Capture the cell that displays the provided text and extract its (x, y) central coordinate. 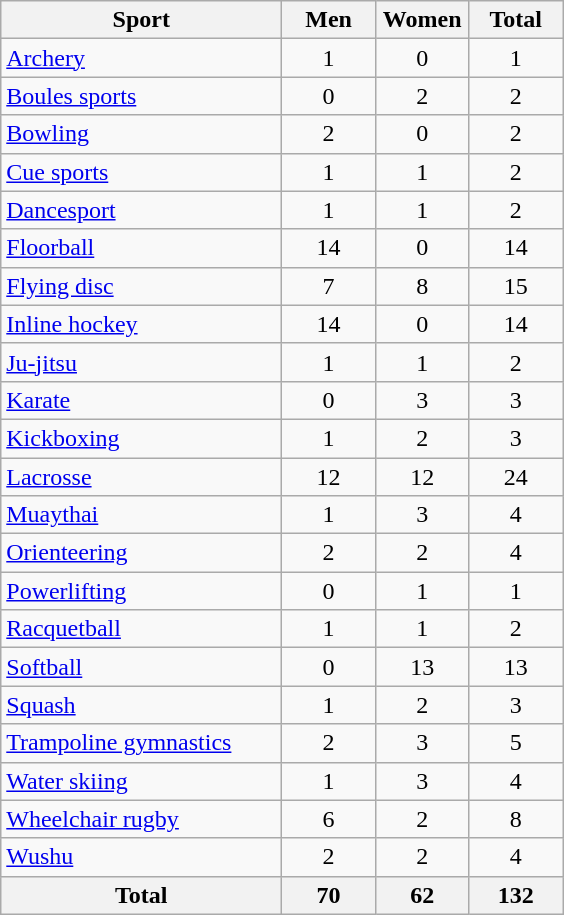
Water skiing (142, 781)
132 (516, 895)
Trampoline gymnastics (142, 743)
Boules sports (142, 96)
5 (516, 743)
Cue sports (142, 172)
Wushu (142, 857)
Squash (142, 705)
Kickboxing (142, 438)
Powerlifting (142, 591)
Softball (142, 667)
Inline hockey (142, 324)
62 (422, 895)
Flying disc (142, 286)
Orienteering (142, 553)
Wheelchair rugby (142, 819)
Bowling (142, 134)
Muaythai (142, 515)
6 (329, 819)
Lacrosse (142, 477)
Women (422, 20)
24 (516, 477)
70 (329, 895)
Floorball (142, 248)
15 (516, 286)
Racquetball (142, 629)
Ju-jitsu (142, 362)
Archery (142, 58)
Dancesport (142, 210)
Sport (142, 20)
Karate (142, 400)
7 (329, 286)
Men (329, 20)
